Find where the given text appears and provide that cell's center as (x, y) coordinate. 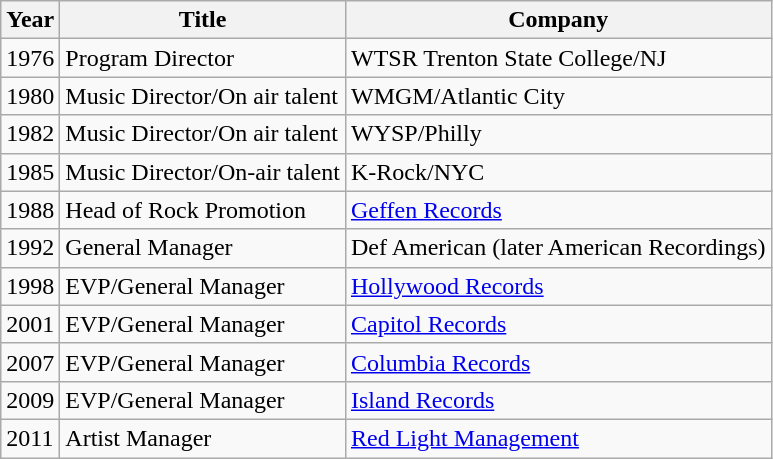
Artist Manager (203, 438)
Def American (later American Recordings) (558, 248)
Island Records (558, 400)
Program Director (203, 58)
2007 (30, 362)
Red Light Management (558, 438)
1992 (30, 248)
1980 (30, 96)
1982 (30, 134)
Hollywood Records (558, 286)
1988 (30, 210)
Title (203, 20)
Geffen Records (558, 210)
WTSR Trenton State College/NJ (558, 58)
2009 (30, 400)
Company (558, 20)
WYSP/Philly (558, 134)
Head of Rock Promotion (203, 210)
Music Director/On-air talent (203, 172)
WMGM/Atlantic City (558, 96)
General Manager (203, 248)
K-Rock/NYC (558, 172)
Year (30, 20)
1976 (30, 58)
Capitol Records (558, 324)
Columbia Records (558, 362)
2001 (30, 324)
2011 (30, 438)
1985 (30, 172)
1998 (30, 286)
